Pinpoint the cell where the given text exists, returning its [X, Y] midpoint coordinate. 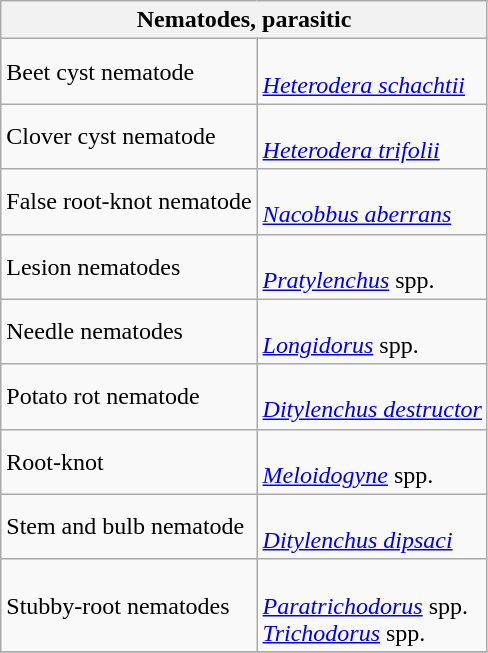
Heterodera schachtii [372, 72]
Ditylenchus destructor [372, 396]
False root-knot nematode [129, 202]
Meloidogyne spp. [372, 462]
Root-knot [129, 462]
Nacobbus aberrans [372, 202]
Longidorus spp. [372, 332]
Pratylenchus spp. [372, 266]
Heterodera trifolii [372, 136]
Beet cyst nematode [129, 72]
Potato rot nematode [129, 396]
Ditylenchus dipsaci [372, 526]
Lesion nematodes [129, 266]
Clover cyst nematode [129, 136]
Stubby-root nematodes [129, 605]
Needle nematodes [129, 332]
Stem and bulb nematode [129, 526]
Paratrichodorus spp. Trichodorus spp. [372, 605]
Nematodes, parasitic [244, 20]
